Output the (x, y) coordinate of the center of the cell containing the given text.  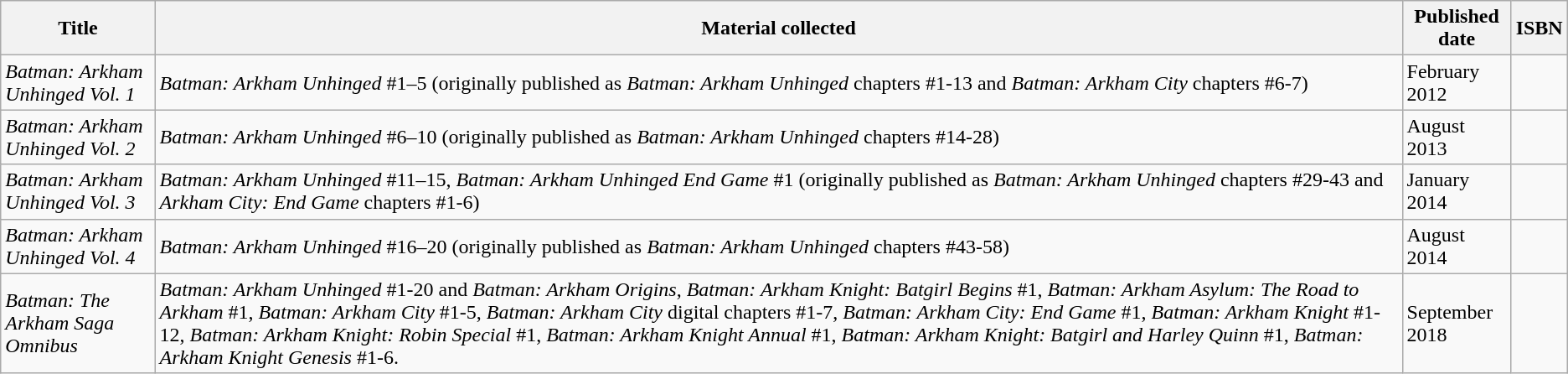
Batman: Arkham Unhinged Vol. 1 (78, 82)
Batman: Arkham Unhinged #6–10 (originally published as Batman: Arkham Unhinged chapters #14-28) (779, 138)
Material collected (779, 29)
Batman: Arkham Unhinged Vol. 2 (78, 138)
January 2014 (1457, 191)
Title (78, 29)
ISBN (1540, 29)
Batman: Arkham Unhinged Vol. 4 (78, 247)
Batman: Arkham Unhinged #1–5 (originally published as Batman: Arkham Unhinged chapters #1-13 and Batman: Arkham City chapters #6-7) (779, 82)
Published date (1457, 29)
September 2018 (1457, 324)
August 2013 (1457, 138)
February 2012 (1457, 82)
Batman: Arkham Unhinged Vol. 3 (78, 191)
August 2014 (1457, 247)
Batman: Arkham Unhinged #16–20 (originally published as Batman: Arkham Unhinged chapters #43-58) (779, 247)
Batman: The Arkham Saga Omnibus (78, 324)
